For the text-containing cell, return its midpoint in (x, y) coordinate format. 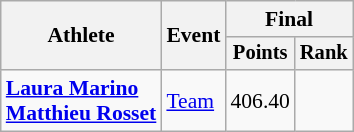
Event (193, 36)
Final (288, 19)
Team (193, 100)
Rank (324, 54)
Laura MarinoMatthieu Rosset (82, 100)
406.40 (260, 100)
Points (260, 54)
Athlete (82, 36)
